Determine the (x, y) coordinate at the center of the cell enclosing the given text.  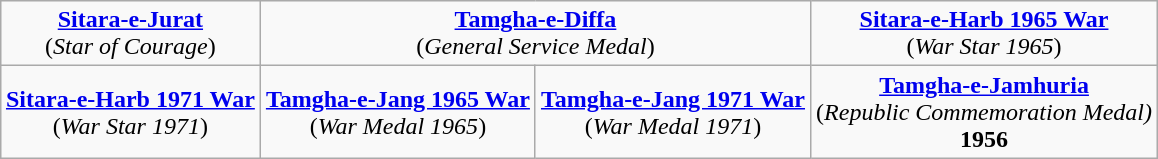
Sitara-e-Harb 1971 War(War Star 1971) (130, 112)
Tamgha-e-Jamhuria(Republic Commemoration Medal)1956 (984, 112)
Tamgha-e-Diffa(General Service Medal) (535, 34)
Sitara-e-Jurat(Star of Courage) (130, 34)
Tamgha-e-Jang 1965 War(War Medal 1965) (398, 112)
Sitara-e-Harb 1965 War(War Star 1965) (984, 34)
Tamgha-e-Jang 1971 War(War Medal 1971) (672, 112)
